Extract the [X, Y] coordinate from the center of the cell holding the provided text.  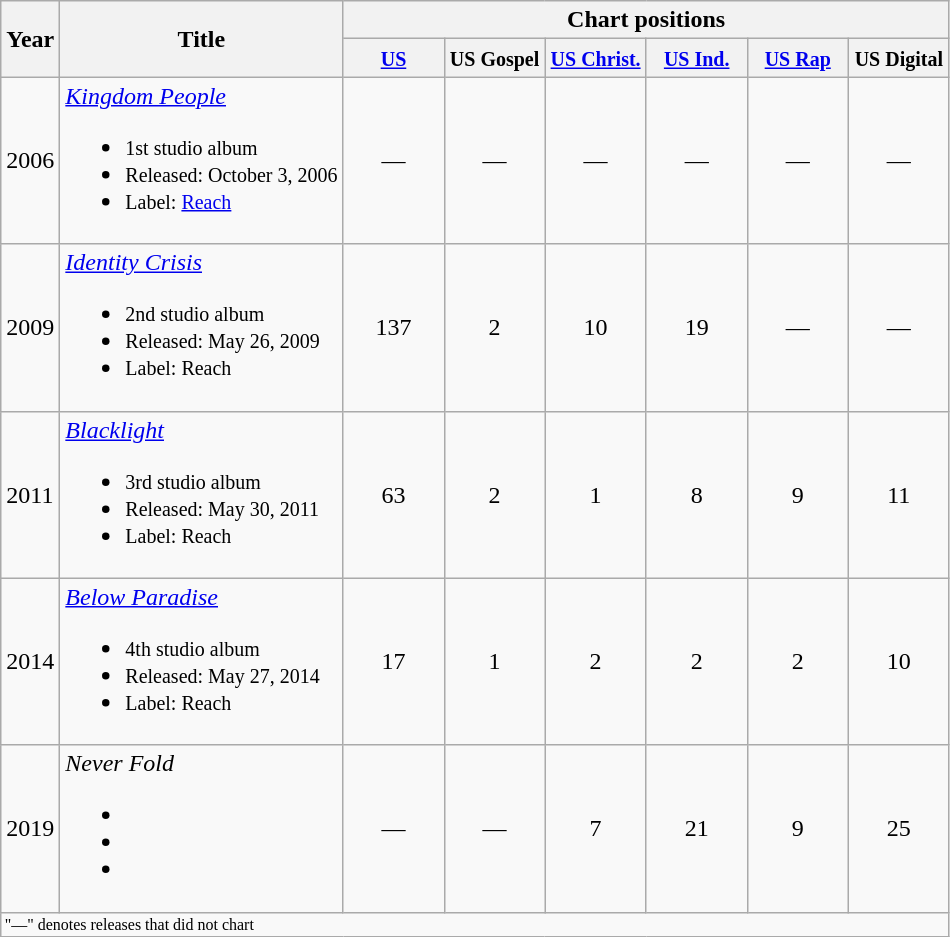
19 [696, 328]
US Christ. [596, 58]
7 [596, 828]
11 [898, 494]
2006 [30, 160]
Identity Crisis2nd studio albumReleased: May 26, 2009Label: Reach [202, 328]
US Ind. [696, 58]
US Gospel [494, 58]
Year [30, 39]
2011 [30, 494]
"—" denotes releases that did not chart [476, 924]
25 [898, 828]
2014 [30, 662]
US Rap [798, 58]
63 [394, 494]
Chart positions [646, 20]
US [394, 58]
US Digital [898, 58]
Kingdom People1st studio albumReleased: October 3, 2006Label: Reach [202, 160]
21 [696, 828]
Title [202, 39]
8 [696, 494]
2009 [30, 328]
2019 [30, 828]
Blacklight3rd studio albumReleased: May 30, 2011Label: Reach [202, 494]
Below Paradise4th studio albumReleased: May 27, 2014Label: Reach [202, 662]
17 [394, 662]
Never Fold [202, 828]
137 [394, 328]
